Return the [X, Y] coordinate for the center point of the cell that contains the specified text.  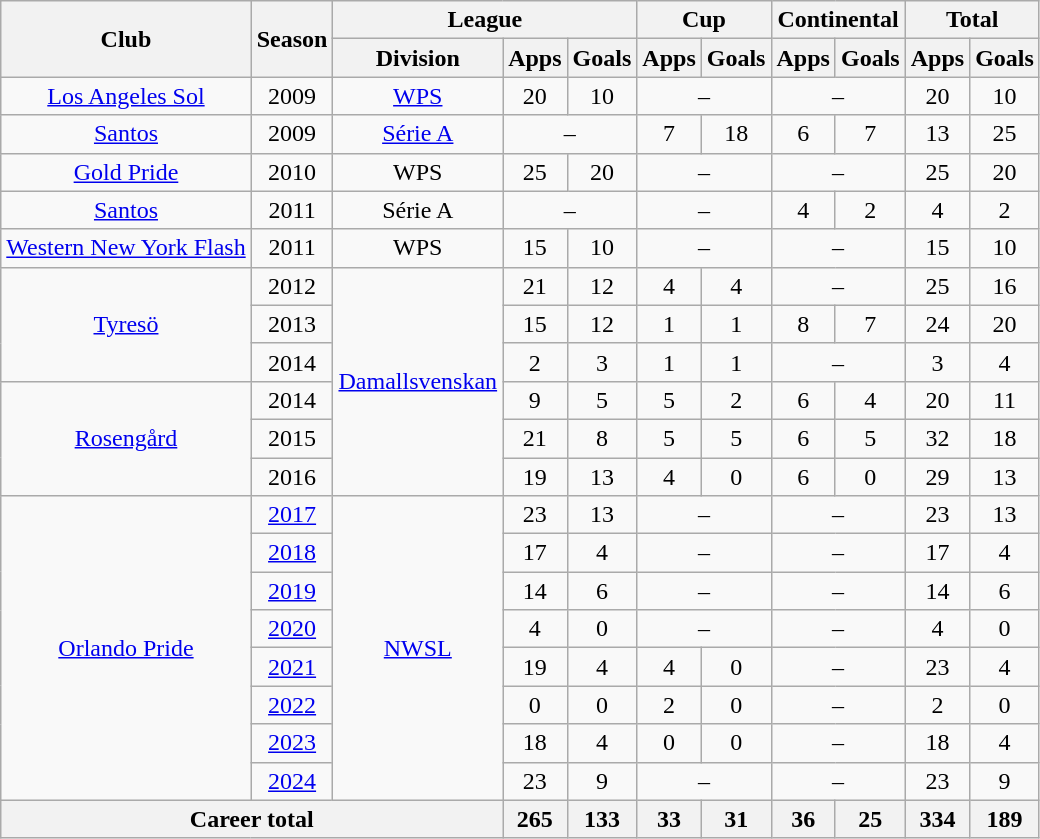
2016 [292, 477]
Damallsvenskan [418, 381]
2024 [292, 781]
189 [1005, 819]
2021 [292, 667]
265 [535, 819]
Gold Pride [126, 172]
Club [126, 39]
Cup [704, 20]
2023 [292, 743]
Tyresö [126, 324]
2017 [292, 515]
Continental [838, 20]
NWSL [418, 648]
Western New York Flash [126, 248]
2012 [292, 286]
2010 [292, 172]
133 [602, 819]
Career total [252, 819]
16 [1005, 286]
2019 [292, 591]
31 [736, 819]
32 [937, 438]
29 [937, 477]
33 [669, 819]
2022 [292, 705]
2020 [292, 629]
334 [937, 819]
Season [292, 39]
Rosengård [126, 438]
11 [1005, 400]
36 [803, 819]
Orlando Pride [126, 648]
2018 [292, 553]
Division [418, 58]
League [485, 20]
2015 [292, 438]
2013 [292, 324]
Los Angeles Sol [126, 96]
Total [972, 20]
24 [937, 324]
